Determine the [X, Y] coordinate at the center of the cell enclosing the given text.  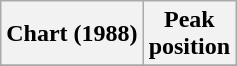
Peakposition [189, 34]
Chart (1988) [72, 34]
